Pinpoint the cell where the given text exists, returning its [x, y] midpoint coordinate. 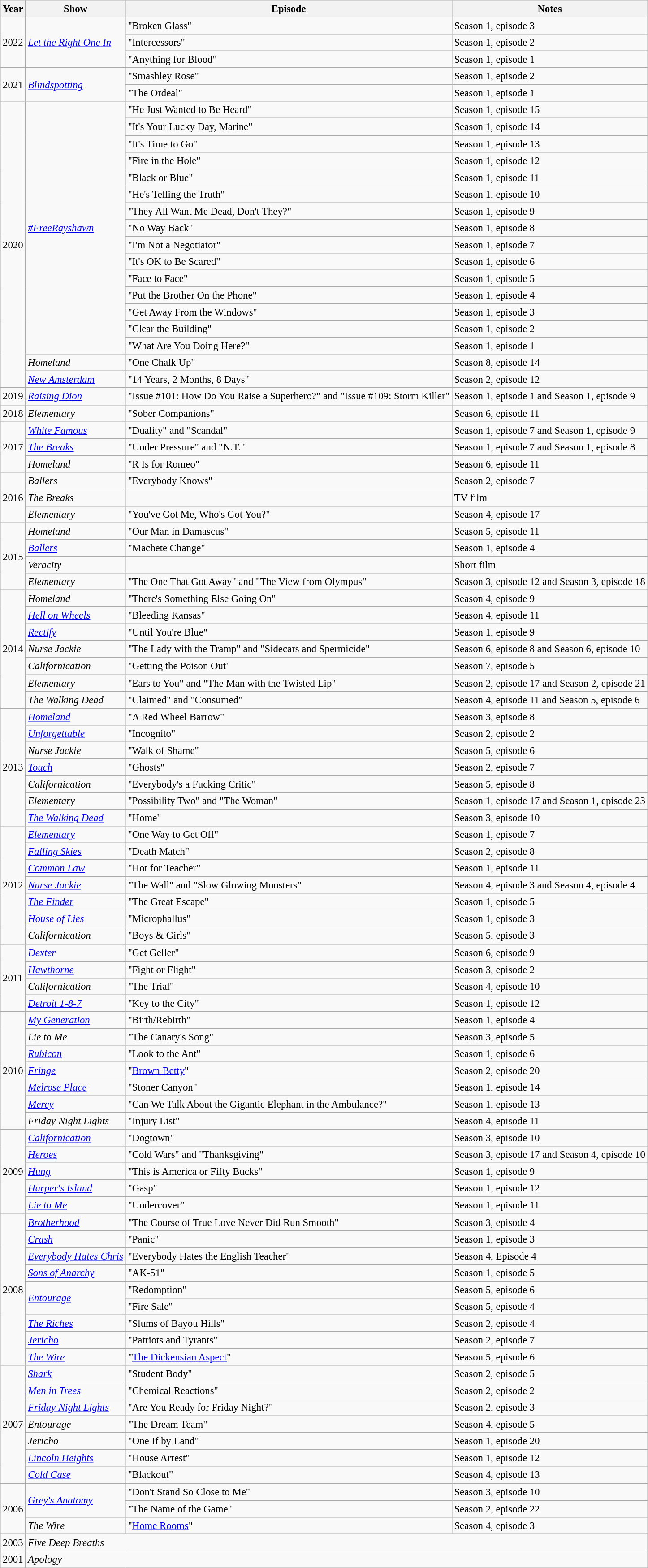
My Generation [75, 1020]
"The Great Escape" [289, 902]
Blindspotting [75, 84]
Dexter [75, 953]
Season 4, episode 10 [549, 986]
"A Red Wheel Barrow" [289, 717]
Veracity [75, 565]
2003 [13, 1542]
Show [75, 9]
2016 [13, 498]
Season 3, episode 12 and Season 3, episode 18 [549, 582]
"Ghosts" [289, 767]
"Machete Change" [289, 548]
"Don't Stand So Close to Me" [289, 1492]
"Chemical Reactions" [289, 1391]
"Get Away From the Windows" [289, 312]
"It's Time to Go" [289, 144]
"Brown Betty" [289, 1070]
Season 3, episode 8 [549, 717]
TV film [549, 498]
Season 5, episode 11 [549, 531]
2007 [13, 1425]
2015 [13, 556]
"Issue #101: How Do You Raise a Superhero?" and "Issue #109: Storm Killer" [289, 397]
Rectify [75, 632]
Heroes [75, 1155]
"Are You Ready for Friday Night?" [289, 1408]
"Intercessors" [289, 43]
"Panic" [289, 1239]
"The Name of the Game" [289, 1509]
2009 [13, 1172]
Everybody Hates Chris [75, 1256]
Hung [75, 1172]
"Redomption" [289, 1290]
2020 [13, 245]
2022 [13, 43]
"Everybody's a Fucking Critic" [289, 784]
"Fire Sale" [289, 1307]
2013 [13, 767]
"Home Rooms" [289, 1525]
"Injury List" [289, 1121]
Season 2, episode 3 [549, 1408]
"AK-51" [289, 1273]
2001 [13, 1559]
2008 [13, 1290]
Lincoln Heights [75, 1458]
"Death Match" [289, 852]
"Duality" and "Scandal" [289, 430]
"Get Geller" [289, 953]
Unforgettable [75, 733]
"What Are You Doing Here?" [289, 346]
"Blackout" [289, 1475]
"They All Want Me Dead, Don't They?" [289, 211]
"He's Telling the Truth" [289, 194]
"Broken Glass" [289, 26]
Season 7, episode 5 [549, 666]
"The Canary's Song" [289, 1037]
Melrose Place [75, 1087]
"Slums of Bayou Hills" [289, 1323]
"Incognito" [289, 733]
"Bleeding Kansas" [289, 615]
Short film [549, 565]
"No Way Back" [289, 228]
Touch [75, 767]
"The Ordeal" [289, 93]
Fringe [75, 1070]
"The Dream Team" [289, 1425]
Raising Dion [75, 397]
Episode [289, 9]
"Smashley Rose" [289, 76]
Season 1, episode 20 [549, 1441]
Common Law [75, 868]
Season 4, episode 17 [549, 515]
2011 [13, 978]
Season 1, episode 10 [549, 194]
2010 [13, 1070]
Season 5, episode 8 [549, 784]
Harper's Island [75, 1188]
"Key to the City" [289, 1003]
"I'm Not a Negotiator" [289, 245]
"Everybody Hates the English Teacher" [289, 1256]
Season 2, episode 22 [549, 1509]
Season 3, episode 2 [549, 970]
"House Arrest" [289, 1458]
Season 5, episode 4 [549, 1307]
Rubicon [75, 1054]
"Sober Companions" [289, 413]
Season 1, episode 1 and Season 1, episode 9 [549, 397]
"Ears to You" and "The Man with the Twisted Lip" [289, 683]
Season 1, episode 17 and Season 1, episode 23 [549, 801]
Hell on Wheels [75, 615]
"Undercover" [289, 1205]
"The Dickensian Aspect" [289, 1357]
Season 1, episode 7 and Season 1, episode 8 [549, 447]
Season 4, episode 11 and Season 5, episode 6 [549, 700]
2019 [13, 397]
"You've Got Me, Who's Got You?" [289, 515]
"Patriots and Tyrants" [289, 1340]
"Under Pressure" and "N.T." [289, 447]
Season 2, episode 4 [549, 1323]
Season 3, episode 4 [549, 1222]
Season 6, episode 9 [549, 953]
"This is America or Fifty Bucks" [289, 1172]
2018 [13, 413]
Season 3, episode 5 [549, 1037]
New Amsterdam [75, 380]
White Famous [75, 430]
"It's Your Lucky Day, Marine" [289, 127]
Season 5, episode 3 [549, 936]
"He Just Wanted to Be Heard" [289, 110]
Season 3, episode 17 and Season 4, episode 10 [549, 1155]
"Getting the Poison Out" [289, 666]
"One Way to Get Off" [289, 835]
Season 2, episode 8 [549, 852]
Falling Skies [75, 852]
"Cold Wars" and "Thanksgiving" [289, 1155]
"Until You're Blue" [289, 632]
"Can We Talk About the Gigantic Elephant in the Ambulance?" [289, 1105]
Cold Case [75, 1475]
Season 1, episode 8 [549, 228]
Season 2, episode 17 and Season 2, episode 21 [549, 683]
"Student Body" [289, 1374]
"Stoner Canyon" [289, 1087]
"Fire in the Hole" [289, 160]
"Anything for Blood" [289, 60]
Grey's Anatomy [75, 1500]
Let the Right One In [75, 43]
"Fight or Flight" [289, 970]
"Look to the Ant" [289, 1054]
Season 2, episode 20 [549, 1070]
"It's OK to Be Scared" [289, 262]
"14 Years, 2 Months, 8 Days" [289, 380]
Hawthorne [75, 970]
"One If by Land" [289, 1441]
"Microphallus" [289, 919]
Season 2, episode 5 [549, 1374]
2006 [13, 1509]
"The Lady with the Tramp" and "Sidecars and Spermicide" [289, 650]
"Home" [289, 818]
"One Chalk Up" [289, 363]
Season 2, episode 12 [549, 380]
Season 6, episode 8 and Season 6, episode 10 [549, 650]
"Face to Face" [289, 278]
"Boys & Girls" [289, 936]
"The Wall" and "Slow Glowing Monsters" [289, 885]
"R Is for Romeo" [289, 464]
Season 4, episode 3 [549, 1525]
Apology [337, 1559]
The Riches [75, 1323]
Five Deep Breaths [337, 1542]
Season 4, episode 5 [549, 1425]
Season 4, episode 3 and Season 4, episode 4 [549, 885]
Notes [549, 9]
"Everybody Knows" [289, 481]
Mercy [75, 1105]
"The Trial" [289, 986]
#FreeRayshawn [75, 228]
"Walk of Shame" [289, 750]
2012 [13, 885]
"The One That Got Away" and "The View from Olympus" [289, 582]
"The Course of True Love Never Did Run Smooth" [289, 1222]
"Hot for Teacher" [289, 868]
Sons of Anarchy [75, 1273]
"Possibility Two" and "The Woman" [289, 801]
"Clear the Building" [289, 329]
Season 1, episode 7 and Season 1, episode 9 [549, 430]
The Finder [75, 902]
Men in Trees [75, 1391]
Season 4, Episode 4 [549, 1256]
Shark [75, 1374]
Crash [75, 1239]
House of Lies [75, 919]
"Claimed" and "Consumed" [289, 700]
Season 4, episode 9 [549, 599]
Season 8, episode 14 [549, 363]
"Birth/Rebirth" [289, 1020]
Season 4, episode 13 [549, 1475]
Season 1, episode 15 [549, 110]
Brotherhood [75, 1222]
2021 [13, 84]
"Dogtown" [289, 1138]
Detroit 1-8-7 [75, 1003]
2014 [13, 649]
2017 [13, 447]
"There's Something Else Going On" [289, 599]
Year [13, 9]
"Our Man in Damascus" [289, 531]
"Put the Brother On the Phone" [289, 295]
"Gasp" [289, 1188]
"Black or Blue" [289, 178]
